Determine the (x, y) coordinate at the center of the cell enclosing the given text.  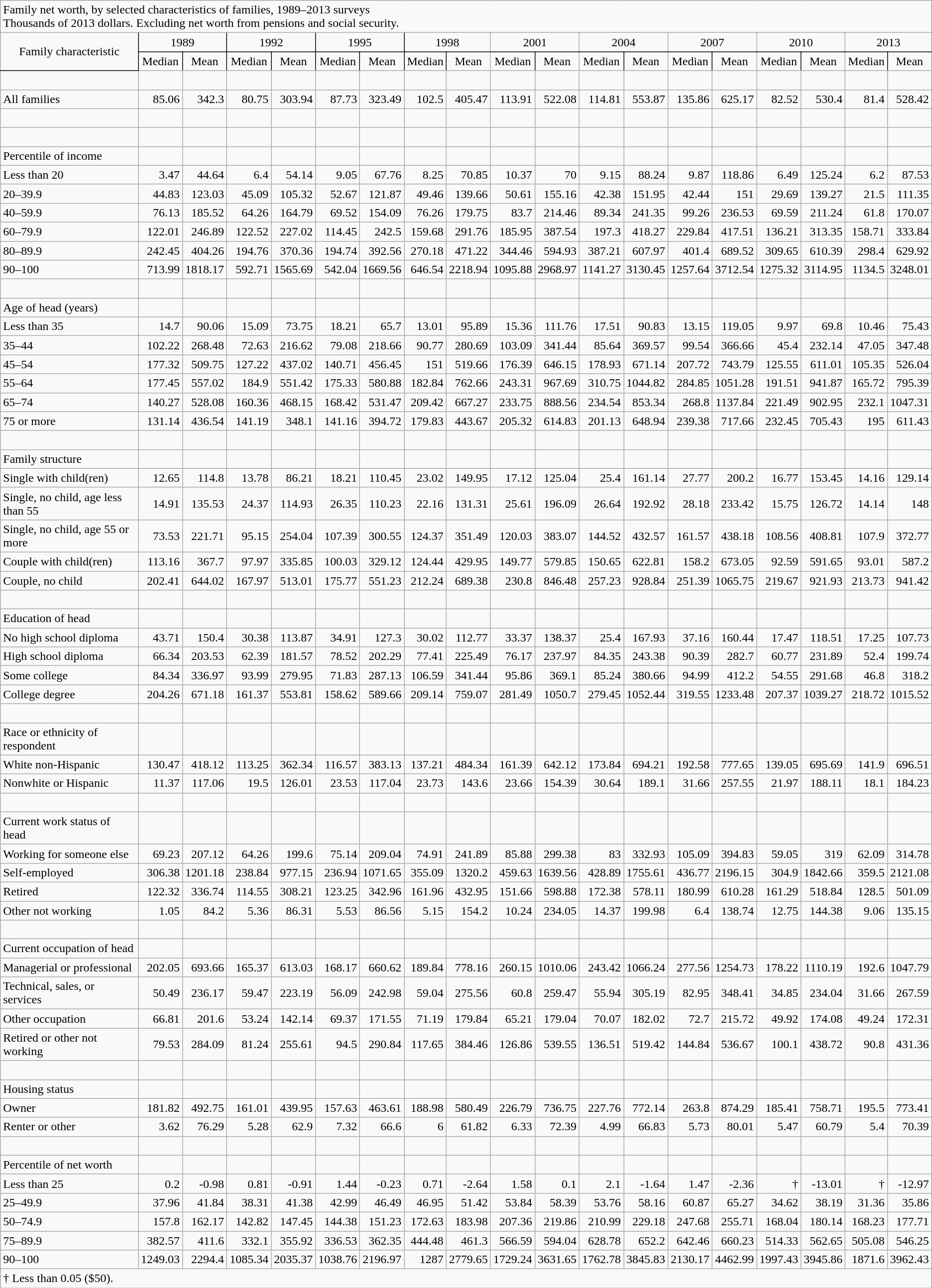
304.9 (779, 872)
10.37 (513, 175)
387.21 (601, 250)
184.9 (249, 383)
528.08 (205, 402)
1010.06 (557, 967)
194.76 (249, 250)
644.02 (205, 581)
61.82 (468, 1127)
189.1 (645, 783)
† Less than 0.05 ($50). (466, 1279)
3130.45 (645, 270)
38.31 (249, 1202)
90.8 (866, 1044)
45.09 (249, 194)
181.57 (294, 656)
229.18 (645, 1221)
646.54 (425, 270)
197.3 (601, 231)
236.94 (338, 872)
384.46 (468, 1044)
344.46 (513, 250)
168.17 (338, 967)
185.41 (779, 1108)
Couple, no child (70, 581)
69.8 (823, 326)
221.49 (779, 402)
418.27 (645, 231)
34.85 (779, 993)
59.04 (425, 993)
226.79 (513, 1108)
157.63 (338, 1108)
2010 (801, 42)
138.37 (557, 638)
213.73 (866, 581)
175.77 (338, 581)
209.14 (425, 694)
14.14 (866, 504)
436.77 (690, 872)
181.82 (160, 1108)
243.42 (601, 967)
642.46 (690, 1241)
1110.19 (823, 967)
696.51 (909, 764)
1.47 (690, 1183)
380.66 (645, 675)
Self-employed (70, 872)
242.45 (160, 250)
94.5 (338, 1044)
234.05 (557, 910)
113.87 (294, 638)
355.09 (425, 872)
1141.27 (601, 270)
2196.97 (382, 1260)
310.75 (601, 383)
355.92 (294, 1241)
205.32 (513, 421)
257.23 (601, 581)
125.04 (557, 478)
191.51 (779, 383)
553.87 (645, 99)
199.6 (294, 854)
279.45 (601, 694)
-0.91 (294, 1183)
329.12 (382, 561)
84.34 (160, 675)
Less than 35 (70, 326)
5.28 (249, 1127)
287.13 (382, 675)
1565.69 (294, 270)
888.56 (557, 402)
2294.4 (205, 1260)
773.41 (909, 1108)
221.71 (205, 536)
122.52 (249, 231)
-12.97 (909, 1183)
179.84 (468, 1019)
251.39 (690, 581)
1729.24 (513, 1260)
140.71 (338, 364)
1.58 (513, 1183)
49.46 (425, 194)
1066.24 (645, 967)
1134.5 (866, 270)
977.15 (294, 872)
139.05 (779, 764)
59.47 (249, 993)
151.66 (513, 891)
White non-Hispanic (70, 764)
275.56 (468, 993)
192.58 (690, 764)
313.35 (823, 231)
136.51 (601, 1044)
277.56 (690, 967)
27.77 (690, 478)
513.01 (294, 581)
46.8 (866, 675)
431.36 (909, 1044)
369.57 (645, 345)
243.38 (645, 656)
126.72 (823, 504)
284.09 (205, 1044)
1051.28 (735, 383)
26.35 (338, 504)
42.99 (338, 1202)
44.83 (160, 194)
12.65 (160, 478)
5.15 (425, 910)
342.3 (205, 99)
284.85 (690, 383)
211.24 (823, 213)
614.83 (557, 421)
1762.78 (601, 1260)
-2.64 (468, 1183)
566.59 (513, 1241)
Less than 20 (70, 175)
167.93 (645, 638)
3.47 (160, 175)
5.53 (338, 910)
5.4 (866, 1127)
177.32 (160, 364)
693.66 (205, 967)
9.06 (866, 910)
141.16 (338, 421)
394.83 (735, 854)
1044.82 (645, 383)
758.71 (823, 1108)
Other occupation (70, 1019)
31.36 (866, 1202)
16.77 (779, 478)
3962.43 (909, 1260)
646.15 (557, 364)
967.69 (557, 383)
611.01 (823, 364)
49.92 (779, 1019)
62.9 (294, 1127)
142.82 (249, 1221)
86.56 (382, 910)
161.39 (513, 764)
100.1 (779, 1044)
5.73 (690, 1127)
52.67 (338, 194)
71.19 (425, 1019)
21.97 (779, 783)
60.8 (513, 993)
519.42 (645, 1044)
1233.48 (735, 694)
114.81 (601, 99)
255.61 (294, 1044)
260.15 (513, 967)
613.03 (294, 967)
45–54 (70, 364)
168.04 (779, 1221)
70.85 (468, 175)
30.02 (425, 638)
227.76 (601, 1108)
417.51 (735, 231)
598.88 (557, 891)
336.53 (338, 1241)
3248.01 (909, 270)
53.76 (601, 1202)
37.16 (690, 638)
921.93 (823, 581)
10.24 (513, 910)
125.24 (823, 175)
Age of head (years) (70, 308)
1095.88 (513, 270)
689.52 (735, 250)
168.42 (338, 402)
72.39 (557, 1127)
13.15 (690, 326)
34.62 (779, 1202)
241.35 (645, 213)
55–64 (70, 383)
231.89 (823, 656)
9.87 (690, 175)
227.02 (294, 231)
492.75 (205, 1108)
1.44 (338, 1183)
305.19 (645, 993)
117.04 (382, 783)
314.78 (909, 854)
144.84 (690, 1044)
209.42 (425, 402)
17.25 (866, 638)
309.65 (779, 250)
46.49 (382, 1202)
123.03 (205, 194)
518.84 (823, 891)
333.84 (909, 231)
351.49 (468, 536)
200.2 (735, 478)
5.47 (779, 1127)
117.65 (425, 1044)
30.38 (249, 638)
214.46 (557, 213)
149.95 (468, 478)
3845.83 (645, 1260)
941.87 (823, 383)
High school diploma (70, 656)
743.79 (735, 364)
232.1 (866, 402)
941.42 (909, 581)
105.09 (690, 854)
102.22 (160, 345)
199.98 (645, 910)
210.99 (601, 1221)
219.86 (557, 1221)
1842.66 (823, 872)
70.39 (909, 1127)
33.37 (513, 638)
160.44 (735, 638)
1039.27 (823, 694)
90.83 (645, 326)
185.95 (513, 231)
83 (601, 854)
306.38 (160, 872)
Single, no child, age less than 55 (70, 504)
232.14 (823, 345)
192.6 (866, 967)
199.74 (909, 656)
1989 (183, 42)
17.12 (513, 478)
762.66 (468, 383)
463.61 (382, 1108)
14.91 (160, 504)
76.17 (513, 656)
114.8 (205, 478)
158.71 (866, 231)
72.7 (690, 1019)
84.2 (205, 910)
Managerial or professional (70, 967)
20–39.9 (70, 194)
362.35 (382, 1241)
1871.6 (866, 1260)
13.01 (425, 326)
777.65 (735, 764)
144.52 (601, 536)
59.05 (779, 854)
369.1 (557, 675)
117.06 (205, 783)
216.62 (294, 345)
439.95 (294, 1108)
1287 (425, 1260)
161.57 (690, 536)
105.35 (866, 364)
23.73 (425, 783)
154.2 (468, 910)
44.64 (205, 175)
87.73 (338, 99)
114.45 (338, 231)
759.07 (468, 694)
1065.75 (735, 581)
629.92 (909, 250)
29.69 (779, 194)
112.77 (468, 638)
695.69 (823, 764)
219.67 (779, 581)
92.59 (779, 561)
209.04 (382, 854)
2196.15 (735, 872)
9.97 (779, 326)
2035.37 (294, 1260)
161.01 (249, 1108)
522.08 (557, 99)
239.38 (690, 421)
180.99 (690, 891)
1052.44 (645, 694)
3631.65 (557, 1260)
Education of head (70, 619)
176.39 (513, 364)
557.02 (205, 383)
113.16 (160, 561)
108.56 (779, 536)
660.23 (735, 1241)
2968.97 (557, 270)
263.8 (690, 1108)
42.38 (601, 194)
17.47 (779, 638)
436.54 (205, 421)
183.98 (468, 1221)
232.45 (779, 421)
236.17 (205, 993)
178.93 (601, 364)
174.08 (823, 1019)
78.52 (338, 656)
Less than 25 (70, 1183)
694.21 (645, 764)
70 (557, 175)
0.81 (249, 1183)
42.44 (690, 194)
26.64 (601, 504)
58.39 (557, 1202)
113.25 (249, 764)
501.09 (909, 891)
124.44 (425, 561)
66.81 (160, 1019)
158.2 (690, 561)
85.06 (160, 99)
4.99 (601, 1127)
0.1 (557, 1183)
76.13 (160, 213)
267.59 (909, 993)
118.86 (735, 175)
15.36 (513, 326)
15.75 (779, 504)
1755.61 (645, 872)
902.95 (823, 402)
11.37 (160, 783)
778.16 (468, 967)
102.5 (425, 99)
1998 (447, 42)
412.2 (735, 675)
195.5 (866, 1108)
6.2 (866, 175)
1818.17 (205, 270)
60–79.9 (70, 231)
131.31 (468, 504)
298.4 (866, 250)
Current occupation of head (70, 949)
66.83 (645, 1127)
105.32 (294, 194)
671.18 (205, 694)
1320.2 (468, 872)
121.87 (382, 194)
41.38 (294, 1202)
432.95 (468, 891)
536.67 (735, 1044)
75.43 (909, 326)
282.7 (735, 656)
362.34 (294, 764)
131.14 (160, 421)
0.71 (425, 1183)
81.4 (866, 99)
185.52 (205, 213)
0.2 (160, 1183)
438.18 (735, 536)
Owner (70, 1108)
Single with child(ren) (70, 478)
257.55 (735, 783)
119.05 (735, 326)
177.45 (160, 383)
151.23 (382, 1221)
382.57 (160, 1241)
60.77 (779, 656)
50.61 (513, 194)
528.42 (909, 99)
404.26 (205, 250)
172.38 (601, 891)
366.66 (735, 345)
135.86 (690, 99)
291.76 (468, 231)
161.14 (645, 478)
66.34 (160, 656)
87.53 (909, 175)
196.09 (557, 504)
165.72 (866, 383)
405.47 (468, 99)
Family characteristic (70, 52)
429.95 (468, 561)
622.81 (645, 561)
387.54 (557, 231)
53.24 (249, 1019)
372.77 (909, 536)
90.39 (690, 656)
Some college (70, 675)
3945.86 (823, 1260)
207.12 (205, 854)
85.88 (513, 854)
All families (70, 99)
189.84 (425, 967)
587.2 (909, 561)
122.01 (160, 231)
1050.7 (557, 694)
281.49 (513, 694)
223.19 (294, 993)
130.47 (160, 764)
204.26 (160, 694)
137.21 (425, 764)
69.23 (160, 854)
80.01 (735, 1127)
509.75 (205, 364)
846.48 (557, 581)
1047.31 (909, 402)
76.29 (205, 1127)
150.65 (601, 561)
1071.65 (382, 872)
114.93 (294, 504)
270.18 (425, 250)
1201.18 (205, 872)
46.95 (425, 1202)
238.84 (249, 872)
149.77 (513, 561)
236.53 (735, 213)
2013 (888, 42)
Family structure (70, 459)
652.2 (645, 1241)
129.14 (909, 478)
180.14 (823, 1221)
459.63 (513, 872)
14.37 (601, 910)
10.46 (866, 326)
1997.43 (779, 1260)
853.34 (645, 402)
241.89 (468, 854)
73.75 (294, 326)
1275.32 (779, 270)
348.1 (294, 421)
243.31 (513, 383)
76.26 (425, 213)
2001 (535, 42)
2121.08 (909, 872)
124.37 (425, 536)
9.05 (338, 175)
67.76 (382, 175)
82.52 (779, 99)
594.93 (557, 250)
179.04 (557, 1019)
114.55 (249, 891)
65.21 (513, 1019)
438.72 (823, 1044)
47.05 (866, 345)
161.96 (425, 891)
179.83 (425, 421)
127.3 (382, 638)
56.09 (338, 993)
80–89.9 (70, 250)
667.27 (468, 402)
172.63 (425, 1221)
579.85 (557, 561)
234.04 (823, 993)
736.75 (557, 1108)
411.6 (205, 1241)
279.95 (294, 675)
106.59 (425, 675)
580.49 (468, 1108)
184.23 (909, 783)
94.99 (690, 675)
1254.73 (735, 967)
Single, no child, age 55 or more (70, 536)
128.5 (866, 891)
College degree (70, 694)
65–74 (70, 402)
13.78 (249, 478)
19.5 (249, 783)
107.39 (338, 536)
3.62 (160, 1127)
291.68 (823, 675)
591.65 (823, 561)
1.05 (160, 910)
138.74 (735, 910)
69.37 (338, 1019)
155.16 (557, 194)
84.35 (601, 656)
35–44 (70, 345)
161.29 (779, 891)
202.41 (160, 581)
122.32 (160, 891)
77.41 (425, 656)
71.83 (338, 675)
336.97 (205, 675)
60.87 (690, 1202)
230.8 (513, 581)
444.48 (425, 1241)
-1.64 (645, 1183)
202.05 (160, 967)
215.72 (735, 1019)
247.68 (690, 1221)
484.34 (468, 764)
207.37 (779, 694)
30.64 (601, 783)
673.05 (735, 561)
428.89 (601, 872)
610.28 (735, 891)
319.55 (690, 694)
218.66 (382, 345)
110.23 (382, 504)
86.31 (294, 910)
1137.84 (735, 402)
82.95 (690, 993)
12.75 (779, 910)
23.02 (425, 478)
280.69 (468, 345)
589.66 (382, 694)
553.81 (294, 694)
14.16 (866, 478)
259.47 (557, 993)
107.9 (866, 536)
370.36 (294, 250)
551.23 (382, 581)
1639.56 (557, 872)
55.94 (601, 993)
165.37 (249, 967)
6 (425, 1127)
85.24 (601, 675)
192.92 (645, 504)
335.85 (294, 561)
58.16 (645, 1202)
50–74.9 (70, 1221)
348.41 (735, 993)
154.09 (382, 213)
1015.52 (909, 694)
95.89 (468, 326)
160.36 (249, 402)
79.08 (338, 345)
25.61 (513, 504)
2218.94 (468, 270)
113.91 (513, 99)
3114.95 (823, 270)
171.55 (382, 1019)
Housing status (70, 1089)
18.1 (866, 783)
201.13 (601, 421)
Percentile of net worth (70, 1165)
24.37 (249, 504)
111.76 (557, 326)
51.42 (468, 1202)
75–89.9 (70, 1241)
203.53 (205, 656)
607.97 (645, 250)
246.89 (205, 231)
318.2 (909, 675)
347.48 (909, 345)
418.12 (205, 764)
367.7 (205, 561)
153.45 (823, 478)
207.36 (513, 1221)
207.72 (690, 364)
1047.79 (909, 967)
Retired (70, 891)
-0.23 (382, 1183)
234.54 (601, 402)
2004 (623, 42)
225.49 (468, 656)
17.51 (601, 326)
383.07 (557, 536)
62.39 (249, 656)
182.02 (645, 1019)
468.15 (294, 402)
233.75 (513, 402)
86.21 (294, 478)
123.25 (338, 891)
79.53 (160, 1044)
505.08 (866, 1241)
85.64 (601, 345)
126.01 (294, 783)
70.07 (601, 1019)
53.84 (513, 1202)
1992 (271, 42)
471.22 (468, 250)
689.38 (468, 581)
93.01 (866, 561)
118.51 (823, 638)
242.98 (382, 993)
150.4 (205, 638)
546.25 (909, 1241)
40–59.9 (70, 213)
Current work status of head (70, 828)
611.43 (909, 421)
125.55 (779, 364)
75 or more (70, 421)
90.06 (205, 326)
162.17 (205, 1221)
161.37 (249, 694)
255.71 (735, 1221)
660.62 (382, 967)
111.35 (909, 194)
795.39 (909, 383)
89.34 (601, 213)
Race or ethnicity of respondent (70, 739)
154.39 (557, 783)
195 (866, 421)
60.79 (823, 1127)
551.42 (294, 383)
383.13 (382, 764)
342.96 (382, 891)
148 (909, 504)
242.5 (382, 231)
23.66 (513, 783)
175.33 (338, 383)
177.71 (909, 1221)
461.3 (468, 1241)
151.95 (645, 194)
167.97 (249, 581)
300.55 (382, 536)
578.11 (645, 891)
66.6 (382, 1127)
437.02 (294, 364)
37.96 (160, 1202)
432.57 (645, 536)
212.24 (425, 581)
136.21 (779, 231)
157.8 (160, 1221)
1085.34 (249, 1260)
54.14 (294, 175)
874.29 (735, 1108)
65.27 (735, 1202)
172.31 (909, 1019)
332.1 (249, 1241)
359.5 (866, 872)
72.63 (249, 345)
99.54 (690, 345)
69.52 (338, 213)
539.55 (557, 1044)
401.4 (690, 250)
139.66 (468, 194)
594.04 (557, 1241)
336.74 (205, 891)
116.57 (338, 764)
229.84 (690, 231)
159.68 (425, 231)
141.19 (249, 421)
139.27 (823, 194)
83.7 (513, 213)
126.86 (513, 1044)
542.04 (338, 270)
713.99 (160, 270)
Retired or other not working (70, 1044)
772.14 (645, 1108)
648.94 (645, 421)
52.4 (866, 656)
705.43 (823, 421)
81.24 (249, 1044)
49.24 (866, 1019)
562.65 (823, 1241)
394.72 (382, 421)
4462.99 (735, 1260)
25–49.9 (70, 1202)
592.71 (249, 270)
Couple with child(ren) (70, 561)
1257.64 (690, 270)
170.07 (909, 213)
-2.36 (735, 1183)
530.4 (823, 99)
392.56 (382, 250)
531.47 (382, 402)
107.73 (909, 638)
268.48 (205, 345)
188.11 (823, 783)
80.75 (249, 99)
173.84 (601, 764)
15.09 (249, 326)
100.03 (338, 561)
62.09 (866, 854)
-0.98 (205, 1183)
34.91 (338, 638)
299.38 (557, 854)
135.15 (909, 910)
514.33 (779, 1241)
928.84 (645, 581)
135.53 (205, 504)
332.93 (645, 854)
110.45 (382, 478)
178.22 (779, 967)
6.49 (779, 175)
408.81 (823, 536)
1249.03 (160, 1260)
141.9 (866, 764)
323.49 (382, 99)
Working for someone else (70, 854)
1038.76 (338, 1260)
2007 (712, 42)
22.16 (425, 504)
5.36 (249, 910)
628.78 (601, 1241)
90.77 (425, 345)
99.26 (690, 213)
6.33 (513, 1127)
308.21 (294, 891)
65.7 (382, 326)
2.1 (601, 1183)
28.18 (690, 504)
580.88 (382, 383)
41.84 (205, 1202)
158.62 (338, 694)
625.17 (735, 99)
69.59 (779, 213)
3712.54 (735, 270)
194.74 (338, 250)
7.32 (338, 1127)
168.23 (866, 1221)
Renter or other (70, 1127)
2130.17 (690, 1260)
202.29 (382, 656)
179.75 (468, 213)
237.97 (557, 656)
120.03 (513, 536)
218.72 (866, 694)
38.19 (823, 1202)
201.6 (205, 1019)
147.45 (294, 1221)
1995 (360, 42)
95.86 (513, 675)
143.6 (468, 783)
2779.65 (468, 1260)
9.15 (601, 175)
97.97 (249, 561)
35.86 (909, 1202)
45.4 (779, 345)
610.39 (823, 250)
290.84 (382, 1044)
103.09 (513, 345)
671.14 (645, 364)
No high school diploma (70, 638)
526.04 (909, 364)
54.55 (779, 675)
75.14 (338, 854)
233.42 (735, 504)
319 (823, 854)
88.24 (645, 175)
182.84 (425, 383)
188.98 (425, 1108)
443.67 (468, 421)
23.53 (338, 783)
14.7 (160, 326)
456.45 (382, 364)
142.14 (294, 1019)
93.99 (249, 675)
Percentile of income (70, 156)
73.53 (160, 536)
50.49 (160, 993)
95.15 (249, 536)
8.25 (425, 175)
140.27 (160, 402)
717.66 (735, 421)
642.12 (557, 764)
21.5 (866, 194)
43.71 (160, 638)
303.94 (294, 99)
Nonwhite or Hispanic (70, 783)
Other not working (70, 910)
61.8 (866, 213)
164.79 (294, 213)
254.04 (294, 536)
Technical, sales, or services (70, 993)
268.8 (690, 402)
74.91 (425, 854)
1669.56 (382, 270)
127.22 (249, 364)
519.66 (468, 364)
-13.01 (823, 1183)
